Provide the (X, Y) coordinate of the cell's center where the given text is located.  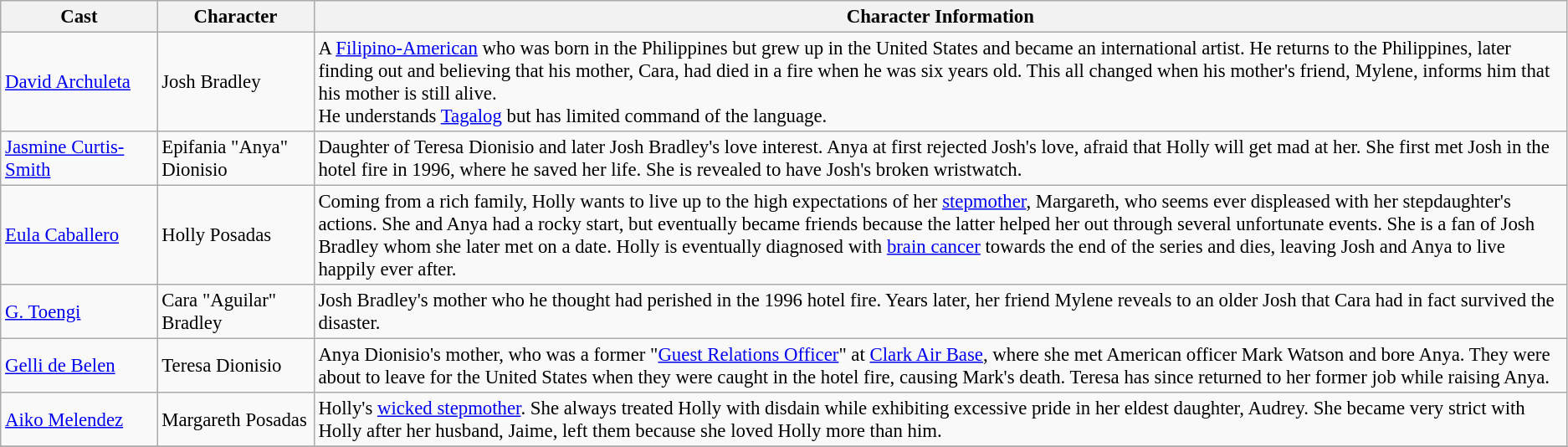
Character Information (940, 17)
Jasmine Curtis-Smith (79, 159)
Character (236, 17)
Cast (79, 17)
Epifania "Anya" Dionisio (236, 159)
Teresa Dionisio (236, 367)
G. Toengi (79, 311)
David Archuleta (79, 82)
Holly Posadas (236, 236)
Eula Caballero (79, 236)
Josh Bradley (236, 82)
Gelli de Belen (79, 367)
Cara "Aguilar" Bradley (236, 311)
